For the text-containing cell, return its midpoint in [x, y] coordinate format. 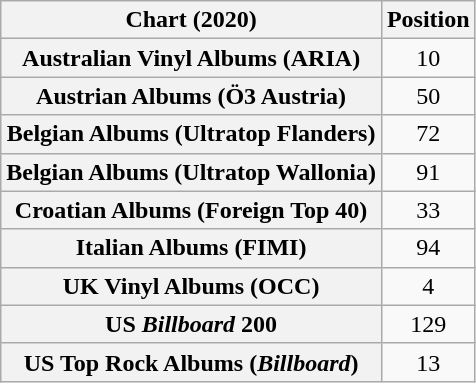
US Top Rock Albums (Billboard) [192, 362]
4 [428, 286]
10 [428, 58]
Chart (2020) [192, 20]
13 [428, 362]
UK Vinyl Albums (OCC) [192, 286]
US Billboard 200 [192, 324]
Belgian Albums (Ultratop Wallonia) [192, 172]
Croatian Albums (Foreign Top 40) [192, 210]
Italian Albums (FIMI) [192, 248]
33 [428, 210]
129 [428, 324]
Position [428, 20]
Australian Vinyl Albums (ARIA) [192, 58]
Austrian Albums (Ö3 Austria) [192, 96]
72 [428, 134]
50 [428, 96]
91 [428, 172]
94 [428, 248]
Belgian Albums (Ultratop Flanders) [192, 134]
